Provide the (x, y) coordinate of the cell's center where the given text is located.  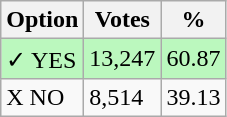
Votes (122, 20)
Option (42, 20)
60.87 (194, 59)
8,514 (122, 97)
13,247 (122, 59)
✓ YES (42, 59)
X NO (42, 97)
% (194, 20)
39.13 (194, 97)
